Return the [x, y] coordinate for the center point of the cell that contains the specified text.  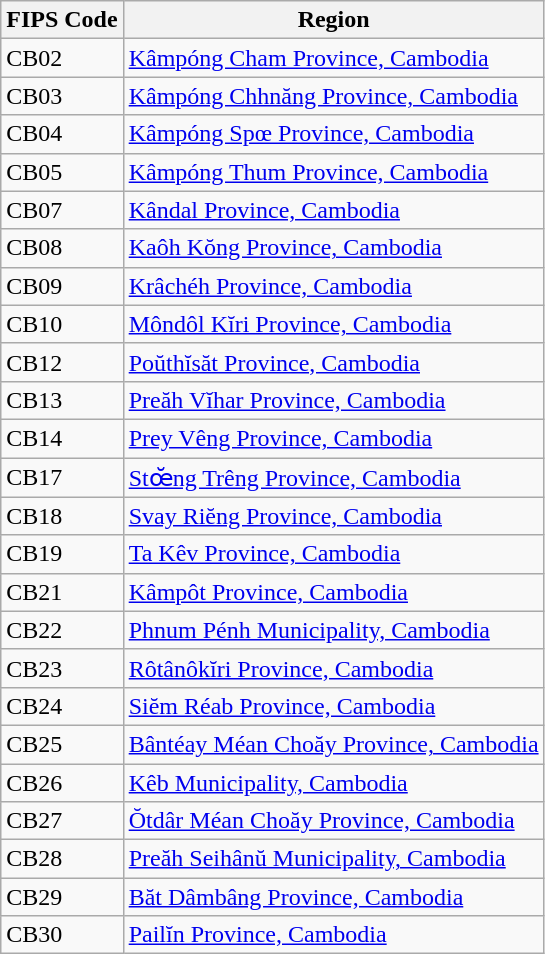
Svay Riĕng Province, Cambodia [334, 516]
CB09 [62, 286]
Phnum Pénh Municipality, Cambodia [334, 630]
CB24 [62, 706]
Kâmpóng Thum Province, Cambodia [334, 172]
CB22 [62, 630]
CB03 [62, 96]
Preăh Seihânŭ Municipality, Cambodia [334, 859]
FIPS Code [62, 20]
CB17 [62, 478]
CB04 [62, 134]
CB12 [62, 362]
Kândal Province, Cambodia [334, 210]
Bântéay Méan Choăy Province, Cambodia [334, 744]
Region [334, 20]
Stœ̆ng Trêng Province, Cambodia [334, 478]
CB05 [62, 172]
CB02 [62, 58]
CB26 [62, 783]
Môndôl Kĭri Province, Cambodia [334, 324]
CB10 [62, 324]
Băt Dâmbâng Province, Cambodia [334, 897]
Kâmpóng Spœ Province, Cambodia [334, 134]
Ŏtdâr Méan Choăy Province, Cambodia [334, 821]
CB29 [62, 897]
CB28 [62, 859]
Ta Kêv Province, Cambodia [334, 554]
CB07 [62, 210]
CB19 [62, 554]
Kâmpóng Cham Province, Cambodia [334, 58]
CB21 [62, 592]
CB30 [62, 935]
Kêb Municipality, Cambodia [334, 783]
CB14 [62, 438]
Poŭthĭsăt Province, Cambodia [334, 362]
Krâchéh Province, Cambodia [334, 286]
Prey Vêng Province, Cambodia [334, 438]
Rôtânôkĭri Province, Cambodia [334, 668]
Pailĭn Province, Cambodia [334, 935]
Kâmpóng Chhnăng Province, Cambodia [334, 96]
CB08 [62, 248]
CB27 [62, 821]
CB13 [62, 400]
CB18 [62, 516]
CB23 [62, 668]
Preăh Vĭhar Province, Cambodia [334, 400]
CB25 [62, 744]
Kaôh Kŏng Province, Cambodia [334, 248]
Siĕm Réab Province, Cambodia [334, 706]
Kâmpôt Province, Cambodia [334, 592]
